For the text-containing cell, return its midpoint in [X, Y] coordinate format. 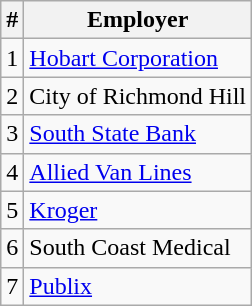
Publix [138, 286]
# [12, 20]
4 [12, 172]
Employer [138, 20]
South State Bank [138, 134]
1 [12, 58]
2 [12, 96]
City of Richmond Hill [138, 96]
7 [12, 286]
6 [12, 248]
Allied Van Lines [138, 172]
Hobart Corporation [138, 58]
Kroger [138, 210]
3 [12, 134]
South Coast Medical [138, 248]
5 [12, 210]
